Capture the cell that displays the provided text and extract its [x, y] central coordinate. 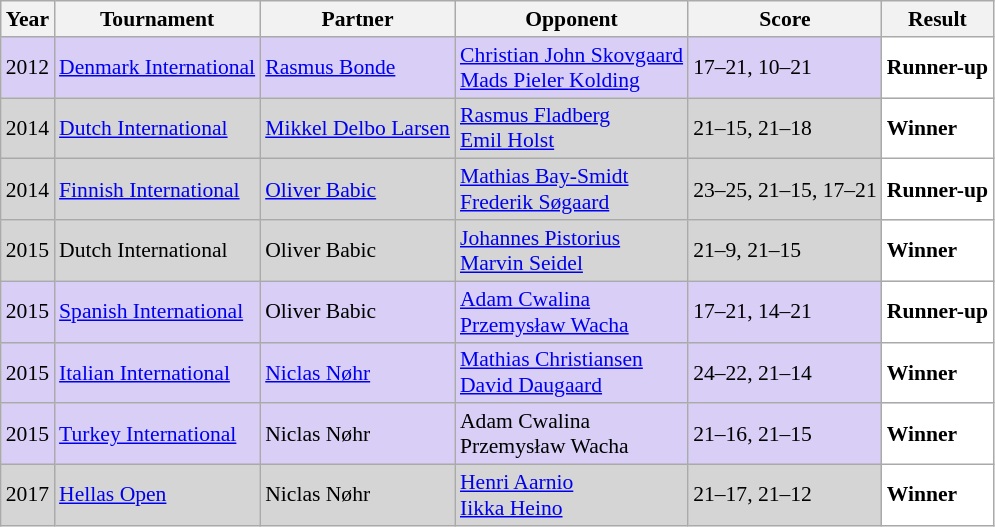
Rasmus Fladberg Emil Holst [572, 128]
Henri Aarnio Iikka Heino [572, 496]
17–21, 10–21 [785, 68]
Denmark International [157, 68]
Partner [358, 19]
2017 [28, 496]
Year [28, 19]
Turkey International [157, 434]
24–22, 21–14 [785, 372]
21–17, 21–12 [785, 496]
Opponent [572, 19]
Johannes Pistorius Marvin Seidel [572, 250]
23–25, 21–15, 17–21 [785, 190]
17–21, 14–21 [785, 312]
Mikkel Delbo Larsen [358, 128]
21–15, 21–18 [785, 128]
Score [785, 19]
Hellas Open [157, 496]
Mathias Christiansen David Daugaard [572, 372]
Christian John Skovgaard Mads Pieler Kolding [572, 68]
21–16, 21–15 [785, 434]
21–9, 21–15 [785, 250]
2012 [28, 68]
Result [938, 19]
Rasmus Bonde [358, 68]
Finnish International [157, 190]
Italian International [157, 372]
Mathias Bay-Smidt Frederik Søgaard [572, 190]
Spanish International [157, 312]
Tournament [157, 19]
